Extract the (x, y) coordinate from the center of the cell holding the provided text.  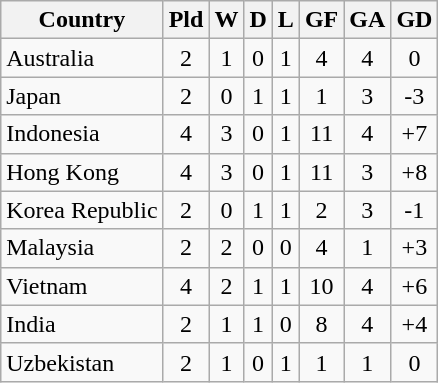
Hong Kong (82, 172)
Country (82, 20)
8 (321, 324)
-3 (414, 96)
Indonesia (82, 134)
+4 (414, 324)
GA (368, 20)
Pld (186, 20)
+8 (414, 172)
Japan (82, 96)
GD (414, 20)
India (82, 324)
D (258, 20)
Vietnam (82, 286)
Malaysia (82, 248)
Korea Republic (82, 210)
W (226, 20)
Uzbekistan (82, 362)
Australia (82, 58)
-1 (414, 210)
10 (321, 286)
GF (321, 20)
L (286, 20)
+6 (414, 286)
+3 (414, 248)
+7 (414, 134)
